From the cell containing the given text, extract its center point as (x, y) coordinate. 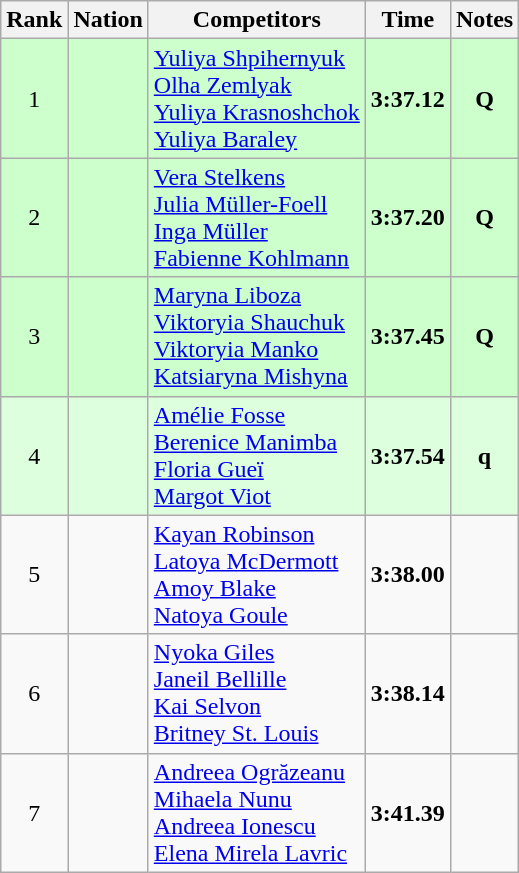
Nyoka GilesJaneil BellilleKai SelvonBritney St. Louis (256, 694)
7 (34, 812)
3:38.00 (408, 574)
6 (34, 694)
Vera StelkensJulia Müller-FoellInga MüllerFabienne Kohlmann (256, 218)
3:37.45 (408, 336)
3:38.14 (408, 694)
q (484, 456)
3:41.39 (408, 812)
3:37.20 (408, 218)
2 (34, 218)
5 (34, 574)
Nation (108, 20)
3:37.12 (408, 98)
Maryna LibozaViktoryia ShauchukViktoryia MankoKatsiaryna Mishyna (256, 336)
4 (34, 456)
Notes (484, 20)
Rank (34, 20)
Yuliya ShpihernyukOlha ZemlyakYuliya KrasnoshchokYuliya Baraley (256, 98)
3 (34, 336)
3:37.54 (408, 456)
Time (408, 20)
1 (34, 98)
Competitors (256, 20)
Amélie FosseBerenice ManimbaFloria GueïMargot Viot (256, 456)
Andreea OgrăzeanuMihaela NunuAndreea IonescuElena Mirela Lavric (256, 812)
Kayan RobinsonLatoya McDermottAmoy BlakeNatoya Goule (256, 574)
